For the text-containing cell, return its midpoint in (X, Y) coordinate format. 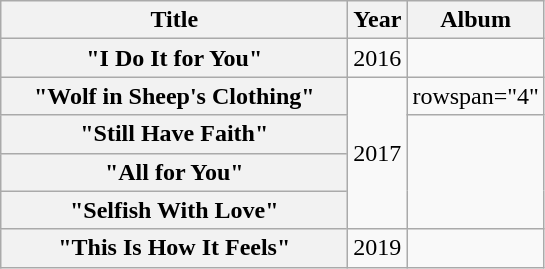
"This Is How It Feels" (174, 248)
"Selfish With Love" (174, 210)
Year (378, 20)
"Wolf in Sheep's Clothing" (174, 96)
2017 (378, 153)
Album (476, 20)
2019 (378, 248)
"All for You" (174, 172)
"I Do It for You" (174, 58)
2016 (378, 58)
"Still Have Faith" (174, 134)
Title (174, 20)
rowspan="4" (476, 96)
